Scan for the cell matching the given text and deliver its [X, Y] coordinate at center. 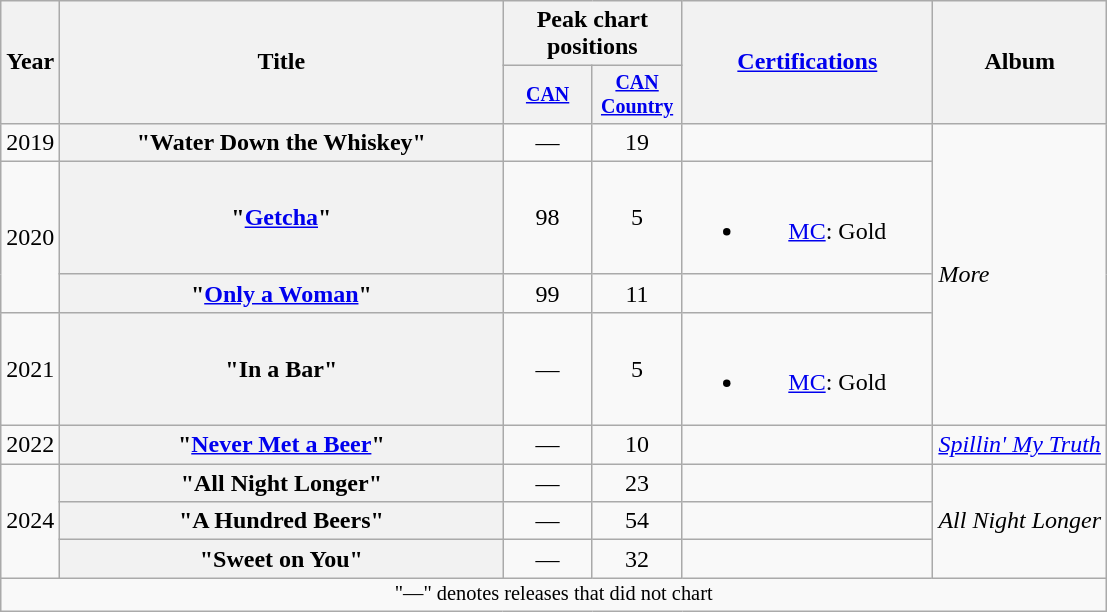
"Water Down the Whiskey" [282, 142]
"All Night Longer" [282, 483]
"Only a Woman" [282, 293]
All Night Longer [1020, 521]
CAN [548, 94]
"A Hundred Beers" [282, 521]
11 [636, 293]
"Sweet on You" [282, 559]
"In a Bar" [282, 368]
98 [548, 218]
2021 [30, 368]
2022 [30, 445]
54 [636, 521]
Certifications [808, 62]
23 [636, 483]
19 [636, 142]
10 [636, 445]
More [1020, 274]
"Getcha" [282, 218]
32 [636, 559]
Album [1020, 62]
"—" denotes releases that did not chart [554, 595]
CAN Country [636, 94]
"Never Met a Beer" [282, 445]
2019 [30, 142]
99 [548, 293]
2024 [30, 521]
Title [282, 62]
Year [30, 62]
Peak chart positions [592, 34]
2020 [30, 236]
Spillin' My Truth [1020, 445]
